Extract the [x, y] coordinate from the center of the cell holding the provided text.  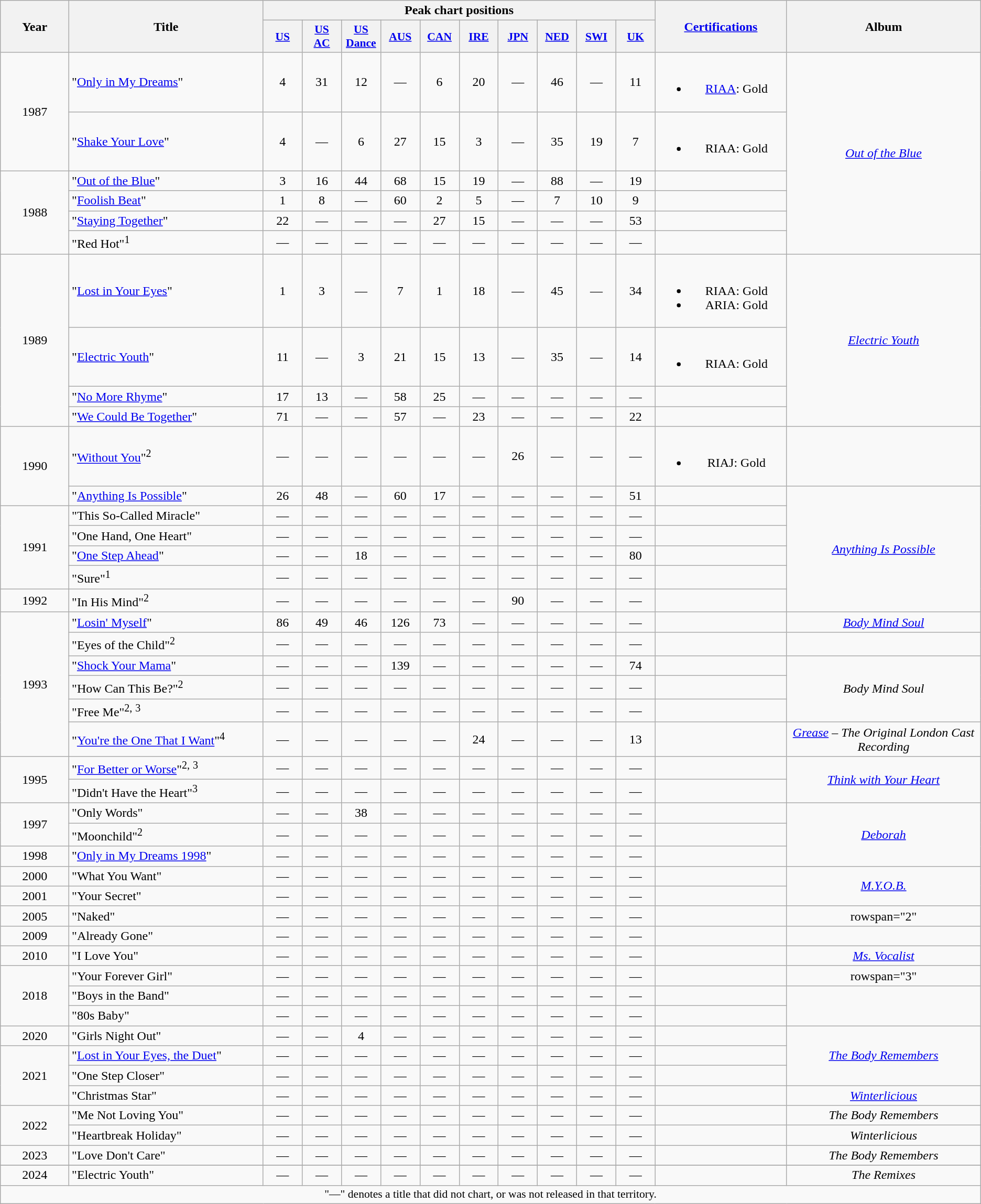
CAN [439, 37]
2005 [35, 916]
58 [400, 397]
2 [439, 201]
"Out of the Blue" [166, 181]
1987 [35, 112]
"I Love You" [166, 956]
"You're the One That I Want"4 [166, 739]
2020 [35, 1036]
"We Could Be Together" [166, 417]
44 [361, 181]
126 [400, 622]
"Naked" [166, 916]
"Red Hot"1 [166, 242]
"Moonchild"2 [166, 834]
The Remixes [884, 1175]
Ms. Vocalist [884, 956]
53 [635, 221]
"Free Me"2, 3 [166, 710]
"This So-Called Miracle" [166, 516]
23 [479, 417]
2021 [35, 1076]
NED [558, 37]
57 [400, 417]
rowspan="2" [884, 916]
AUS [400, 37]
"Lost in Your Eyes, the Duet" [166, 1056]
1997 [35, 825]
14 [635, 357]
"No More Rhyme" [166, 397]
"In His Mind"2 [166, 600]
Grease – The Original London Cast Recording [884, 739]
2024 [35, 1175]
88 [558, 181]
1993 [35, 684]
"Me Not Loving You" [166, 1115]
1992 [35, 600]
2000 [35, 876]
2018 [35, 995]
1989 [35, 341]
34 [635, 291]
"What You Want" [166, 876]
RIAJ: Gold [721, 456]
2010 [35, 956]
"Anything Is Possible" [166, 496]
86 [283, 622]
Anything Is Possible [884, 549]
"Shake Your Love" [166, 141]
"Didn't Have the Heart"3 [166, 791]
"One Step Closer" [166, 1076]
"Lost in Your Eyes" [166, 291]
9 [635, 201]
"How Can This Be?"2 [166, 687]
"Heartbreak Holiday" [166, 1135]
"For Better or Worse"2, 3 [166, 768]
US [283, 37]
"Girls Night Out" [166, 1036]
"Christmas Star" [166, 1096]
25 [439, 397]
Think with Your Heart [884, 780]
M.Y.O.B. [884, 886]
68 [400, 181]
"Love Don't Care" [166, 1155]
8 [322, 201]
Year [35, 26]
2009 [35, 936]
49 [322, 622]
"Losin' Myself" [166, 622]
US Dance [361, 37]
20 [479, 82]
SWI [596, 37]
USAC [322, 37]
"Your Secret" [166, 896]
16 [322, 181]
48 [322, 496]
2001 [35, 896]
74 [635, 665]
"Shock Your Mama" [166, 665]
80 [635, 555]
JPN [518, 37]
UK [635, 37]
RIAA: GoldARIA: Gold [721, 291]
"Only in My Dreams 1998" [166, 856]
12 [361, 82]
"Already Gone" [166, 936]
Title [166, 26]
Peak chart positions [459, 10]
1991 [35, 547]
"Boys in the Band" [166, 995]
Deborah [884, 834]
45 [558, 291]
"Your Forever Girl" [166, 976]
90 [518, 600]
Certifications [721, 26]
"Sure"1 [166, 577]
"—" denotes a title that did not chart, or was not released in that territory. [490, 1195]
31 [322, 82]
"Staying Together" [166, 221]
2022 [35, 1125]
1995 [35, 780]
"Foolish Beat" [166, 201]
38 [361, 813]
"Only Words" [166, 813]
IRE [479, 37]
1998 [35, 856]
rowspan="3" [884, 976]
"80s Baby" [166, 1016]
1988 [35, 213]
"Only in My Dreams" [166, 82]
21 [400, 357]
"One Step Ahead" [166, 555]
"Eyes of the Child"2 [166, 644]
Electric Youth [884, 341]
139 [400, 665]
2023 [35, 1155]
Album [884, 26]
10 [596, 201]
5 [479, 201]
1990 [35, 466]
Out of the Blue [884, 153]
"Without You"2 [166, 456]
51 [635, 496]
"One Hand, One Heart" [166, 535]
71 [283, 417]
24 [479, 739]
73 [439, 622]
